Return the (x, y) coordinate for the center point of the cell that contains the specified text.  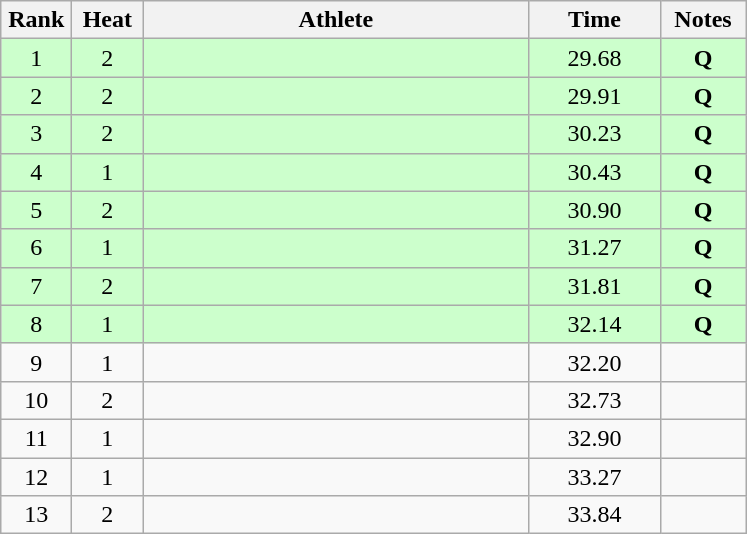
7 (36, 286)
10 (36, 400)
13 (36, 515)
31.27 (594, 248)
32.73 (594, 400)
12 (36, 477)
30.23 (594, 134)
4 (36, 172)
32.20 (594, 362)
8 (36, 324)
31.81 (594, 286)
9 (36, 362)
32.90 (594, 438)
3 (36, 134)
30.43 (594, 172)
6 (36, 248)
29.91 (594, 96)
11 (36, 438)
29.68 (594, 58)
Notes (703, 20)
Rank (36, 20)
Time (594, 20)
Heat (108, 20)
5 (36, 210)
32.14 (594, 324)
33.27 (594, 477)
Athlete (336, 20)
30.90 (594, 210)
33.84 (594, 515)
